Detect which cell encompasses the target text, then output its [x, y] center coordinate. 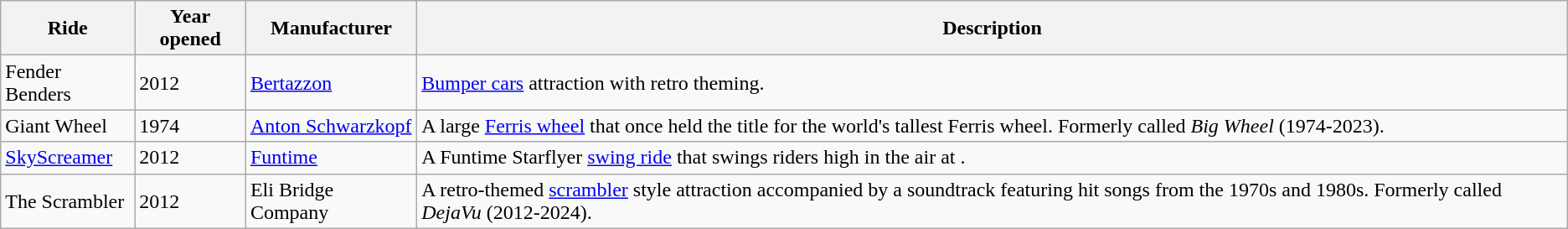
A large Ferris wheel that once held the title for the world's tallest Ferris wheel. Formerly called Big Wheel (1974-2023). [993, 126]
A Funtime Starflyer swing ride that swings riders high in the air at . [993, 158]
Giant Wheel [68, 126]
Funtime [331, 158]
1974 [191, 126]
Bumper cars attraction with retro theming. [993, 82]
Bertazzon [331, 82]
SkyScreamer [68, 158]
The Scrambler [68, 201]
Fender Benders [68, 82]
Ride [68, 29]
Year opened [191, 29]
Description [993, 29]
Manufacturer [331, 29]
Eli Bridge Company [331, 201]
Anton Schwarzkopf [331, 126]
